Capture the cell that displays the provided text and extract its [X, Y] central coordinate. 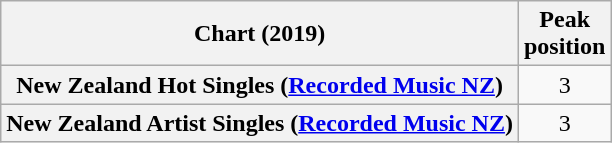
Chart (2019) [260, 34]
Peakposition [564, 34]
New Zealand Hot Singles (Recorded Music NZ) [260, 85]
New Zealand Artist Singles (Recorded Music NZ) [260, 123]
